Find where the given text appears and provide that cell's center as [x, y] coordinate. 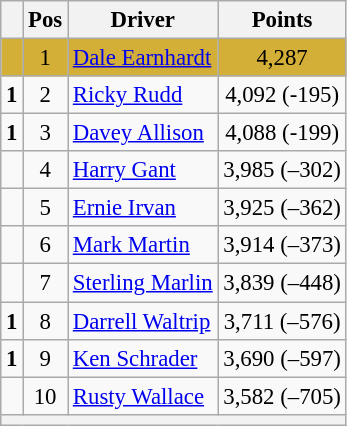
Mark Martin [143, 245]
Harry Gant [143, 170]
8 [46, 321]
2 [46, 95]
3 [46, 133]
3,839 (–448) [282, 283]
4,088 (-199) [282, 133]
Dale Earnhardt [143, 58]
3,985 (–302) [282, 170]
Davey Allison [143, 133]
10 [46, 396]
Driver [143, 20]
3,914 (–373) [282, 245]
Darrell Waltrip [143, 321]
Rusty Wallace [143, 396]
Ricky Rudd [143, 95]
6 [46, 245]
3,582 (–705) [282, 396]
7 [46, 283]
Sterling Marlin [143, 283]
4 [46, 170]
Pos [46, 20]
4,287 [282, 58]
9 [46, 358]
3,711 (–576) [282, 321]
3,690 (–597) [282, 358]
3,925 (–362) [282, 208]
Ernie Irvan [143, 208]
Ken Schrader [143, 358]
Points [282, 20]
5 [46, 208]
4,092 (-195) [282, 95]
